Capture the cell that displays the provided text and extract its (x, y) central coordinate. 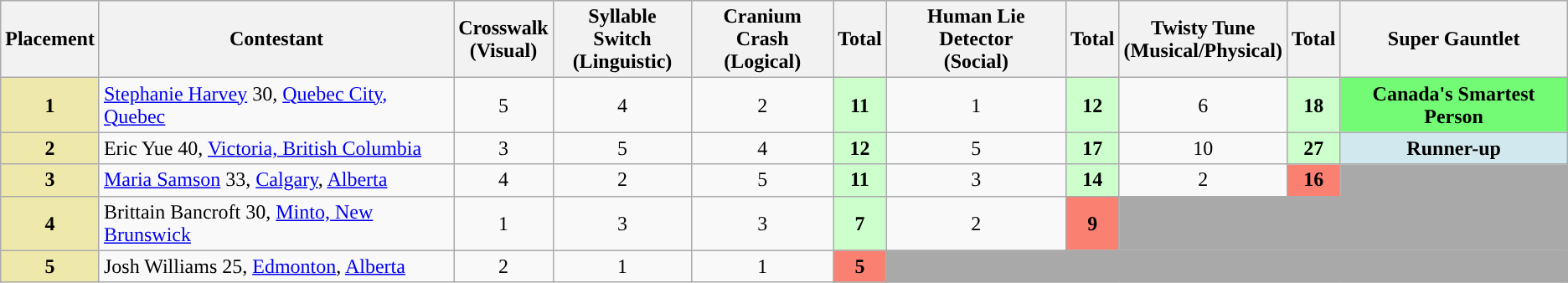
Contestant (276, 39)
10 (1203, 148)
Canada's Smartest Person (1454, 105)
Placement (50, 39)
16 (1313, 180)
18 (1313, 105)
9 (1092, 223)
14 (1092, 180)
Brittain Bancroft 30, Minto, New Brunswick (276, 223)
Maria Samson 33, Calgary, Alberta (276, 180)
Super Gauntlet (1454, 39)
Crosswalk(Visual) (504, 39)
Stephanie Harvey 30, Quebec City, Quebec (276, 105)
Human Lie Detector(Social) (976, 39)
Josh Williams 25, Edmonton, Alberta (276, 266)
Eric Yue 40, Victoria, British Columbia (276, 148)
27 (1313, 148)
6 (1203, 105)
17 (1092, 148)
Runner-up (1454, 148)
Syllable Switch(Linguistic) (622, 39)
Cranium Crash(Logical) (762, 39)
7 (860, 223)
Twisty Tune(Musical/Physical) (1203, 39)
